Find where the given text appears and provide that cell's center as (X, Y) coordinate. 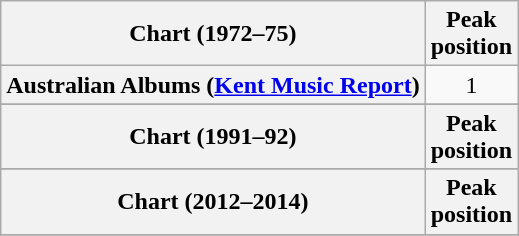
Chart (1991–92) (213, 136)
Chart (1972–75) (213, 34)
1 (471, 85)
Australian Albums (Kent Music Report) (213, 85)
Chart (2012–2014) (213, 202)
